Identify which cell holds the provided text, then report its [X, Y] central coordinate. 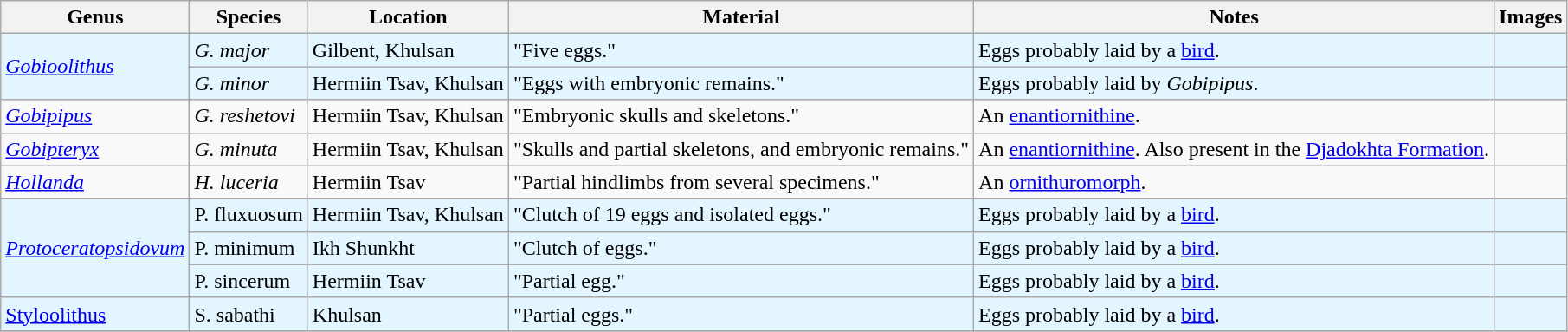
P. sincerum [248, 281]
Ikh Shunkht [408, 248]
"Five eggs." [741, 50]
"Partial hindlimbs from several specimens." [741, 182]
An enantiornithine. [1235, 116]
H. luceria [248, 182]
"Clutch of eggs." [741, 248]
Location [408, 17]
"Skulls and partial skeletons, and embryonic remains." [741, 149]
An enantiornithine. Also present in the Djadokhta Formation. [1235, 149]
G. minor [248, 83]
Species [248, 17]
Gilbent, Khulsan [408, 50]
"Eggs with embryonic remains." [741, 83]
Hollanda [95, 182]
Notes [1235, 17]
"Partial eggs." [741, 314]
Eggs probably laid by Gobipipus. [1235, 83]
P. minimum [248, 248]
Images [1531, 17]
Genus [95, 17]
"Partial egg." [741, 281]
G. minuta [248, 149]
S. sabathi [248, 314]
G. major [248, 50]
Gobipteryx [95, 149]
Gobioolithus [95, 67]
Material [741, 17]
"Embryonic skulls and skeletons." [741, 116]
An ornithuromorph. [1235, 182]
P. fluxuosum [248, 215]
Styloolithus [95, 314]
Khulsan [408, 314]
Protoceratopsidovum [95, 248]
Gobipipus [95, 116]
"Clutch of 19 eggs and isolated eggs." [741, 215]
G. reshetovi [248, 116]
